Extract the [X, Y] coordinate from the center of the cell holding the provided text.  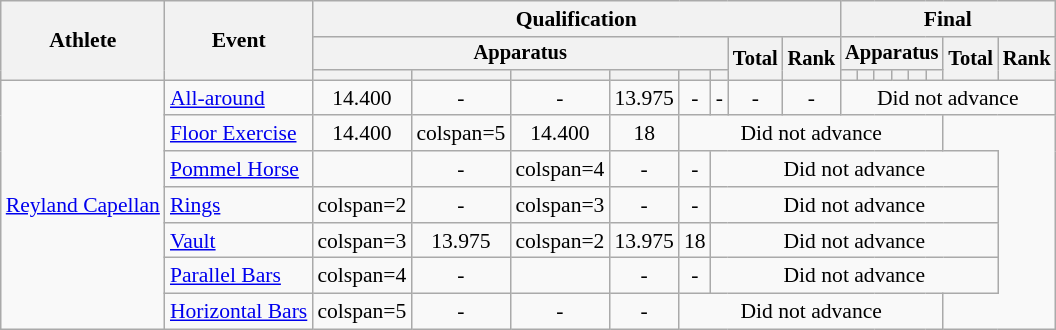
Pommel Horse [238, 169]
Vault [238, 241]
Final [948, 19]
Qualification [576, 19]
Event [238, 40]
Floor Exercise [238, 134]
Horizontal Bars [238, 312]
All-around [238, 98]
Reyland Capellan [83, 204]
Rings [238, 205]
Parallel Bars [238, 276]
Athlete [83, 40]
